Locate the cell with the specified text and output its (X, Y) center coordinate. 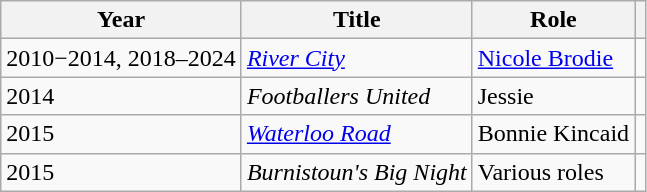
Burnistoun's Big Night (356, 172)
Waterloo Road (356, 134)
Jessie (553, 96)
River City (356, 58)
2010−2014, 2018–2024 (122, 58)
2014 (122, 96)
Role (553, 20)
Bonnie Kincaid (553, 134)
Nicole Brodie (553, 58)
Title (356, 20)
Various roles (553, 172)
Year (122, 20)
Footballers United (356, 96)
